Search for the cell housing the specified text and yield its [X, Y] center coordinate. 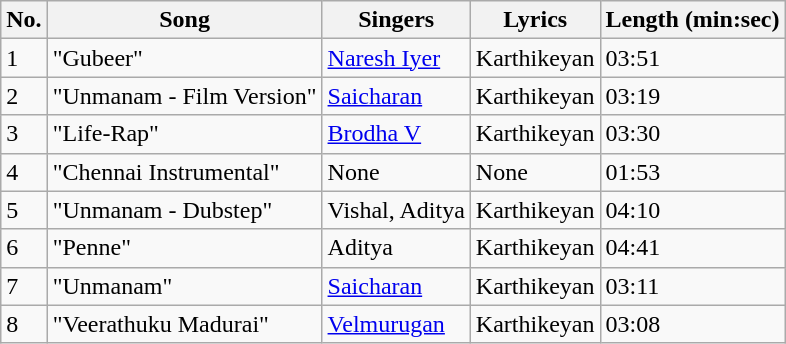
6 [24, 248]
04:41 [692, 248]
03:11 [692, 286]
"Penne" [184, 248]
8 [24, 324]
04:10 [692, 210]
"Chennai Instrumental" [184, 172]
No. [24, 20]
Song [184, 20]
Naresh Iyer [396, 58]
2 [24, 96]
Singers [396, 20]
"Veerathuku Madurai" [184, 324]
5 [24, 210]
7 [24, 286]
03:19 [692, 96]
Velmurugan [396, 324]
4 [24, 172]
03:30 [692, 134]
1 [24, 58]
"Unmanam - Film Version" [184, 96]
Vishal, Aditya [396, 210]
Brodha V [396, 134]
01:53 [692, 172]
"Gubeer" [184, 58]
Length (min:sec) [692, 20]
03:51 [692, 58]
3 [24, 134]
Aditya [396, 248]
"Unmanam - Dubstep" [184, 210]
"Unmanam" [184, 286]
"Life-Rap" [184, 134]
03:08 [692, 324]
Lyrics [535, 20]
